Pinpoint the cell where the given text exists, returning its [X, Y] midpoint coordinate. 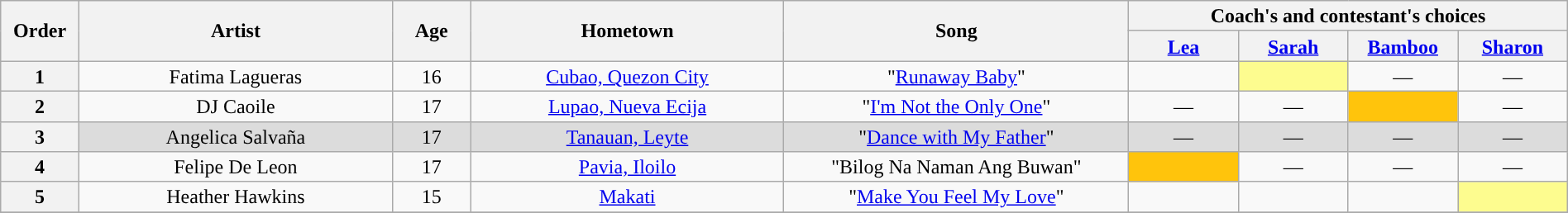
4 [40, 167]
"I'm Not the Only One" [956, 106]
2 [40, 106]
16 [432, 76]
Sarah [1293, 46]
15 [432, 196]
Age [432, 31]
Tanauan, Leyte [627, 137]
"Runaway Baby" [956, 76]
1 [40, 76]
Heather Hawkins [235, 196]
Song [956, 31]
DJ Caoile [235, 106]
Angelica Salvaña [235, 137]
5 [40, 196]
Lea [1184, 46]
"Make You Feel My Love" [956, 196]
Bamboo [1403, 46]
Pavia, Iloilo [627, 167]
Fatima Lagueras [235, 76]
Order [40, 31]
Felipe De Leon [235, 167]
3 [40, 137]
"Bilog Na Naman Ang Buwan" [956, 167]
Coach's and contestant's choices [1348, 17]
"Dance with My Father" [956, 137]
Artist [235, 31]
Lupao, Nueva Ecija [627, 106]
Sharon [1513, 46]
Hometown [627, 31]
Cubao, Quezon City [627, 76]
Makati [627, 196]
